Detect which cell encompasses the target text, then output its [x, y] center coordinate. 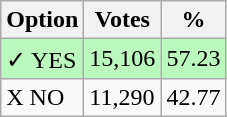
X NO [42, 97]
✓ YES [42, 59]
% [194, 20]
42.77 [194, 97]
Option [42, 20]
15,106 [122, 59]
11,290 [122, 97]
Votes [122, 20]
57.23 [194, 59]
